Determine the [X, Y] coordinate at the center of the cell enclosing the given text.  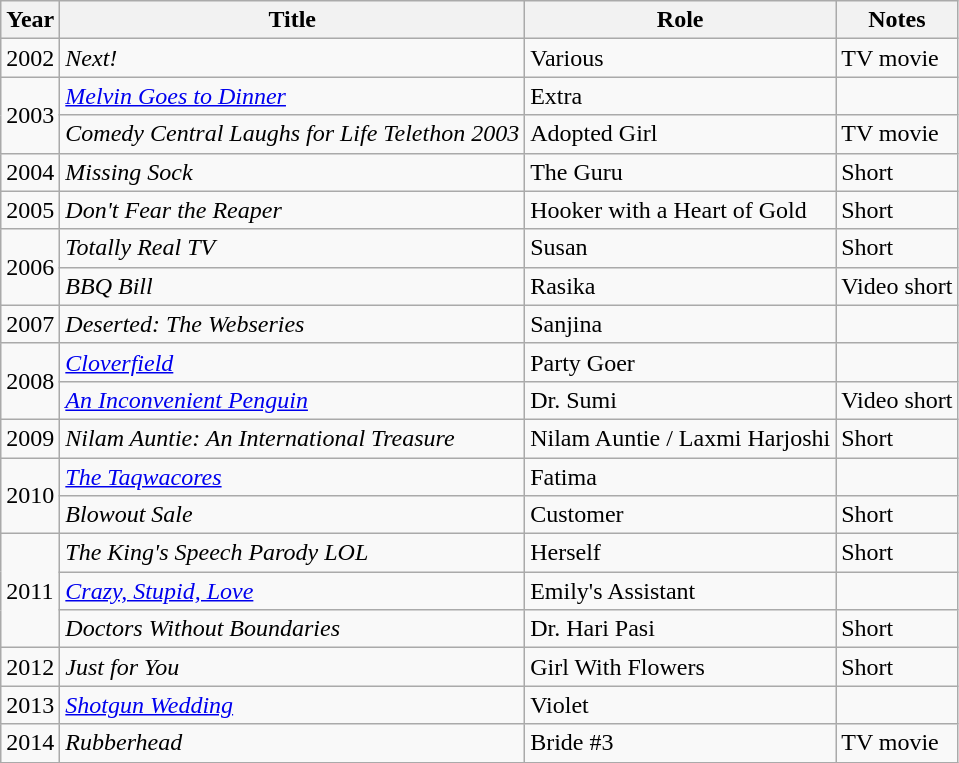
Doctors Without Boundaries [292, 629]
Rubberhead [292, 743]
The Guru [680, 172]
Extra [680, 96]
Melvin Goes to Dinner [292, 96]
Totally Real TV [292, 248]
Sanjina [680, 324]
Comedy Central Laughs for Life Telethon 2003 [292, 134]
Bride #3 [680, 743]
Girl With Flowers [680, 667]
2007 [30, 324]
2012 [30, 667]
Fatima [680, 477]
2010 [30, 496]
Nilam Auntie / Laxmi Harjoshi [680, 438]
Violet [680, 705]
2009 [30, 438]
Customer [680, 515]
Crazy, Stupid, Love [292, 591]
The Taqwacores [292, 477]
Don't Fear the Reaper [292, 210]
Susan [680, 248]
Dr. Sumi [680, 400]
Blowout Sale [292, 515]
Shotgun Wedding [292, 705]
Deserted: The Webseries [292, 324]
2011 [30, 591]
2002 [30, 58]
Herself [680, 553]
2014 [30, 743]
An Inconvenient Penguin [292, 400]
2006 [30, 267]
Emily's Assistant [680, 591]
2008 [30, 381]
Nilam Auntie: An International Treasure [292, 438]
Adopted Girl [680, 134]
Role [680, 20]
Next! [292, 58]
Hooker with a Heart of Gold [680, 210]
2003 [30, 115]
2013 [30, 705]
Rasika [680, 286]
2004 [30, 172]
Cloverfield [292, 362]
Just for You [292, 667]
2005 [30, 210]
The King's Speech Parody LOL [292, 553]
Party Goer [680, 362]
Year [30, 20]
BBQ Bill [292, 286]
Notes [897, 20]
Dr. Hari Pasi [680, 629]
Missing Sock [292, 172]
Title [292, 20]
Various [680, 58]
